Pinpoint the cell where the given text exists, returning its (x, y) midpoint coordinate. 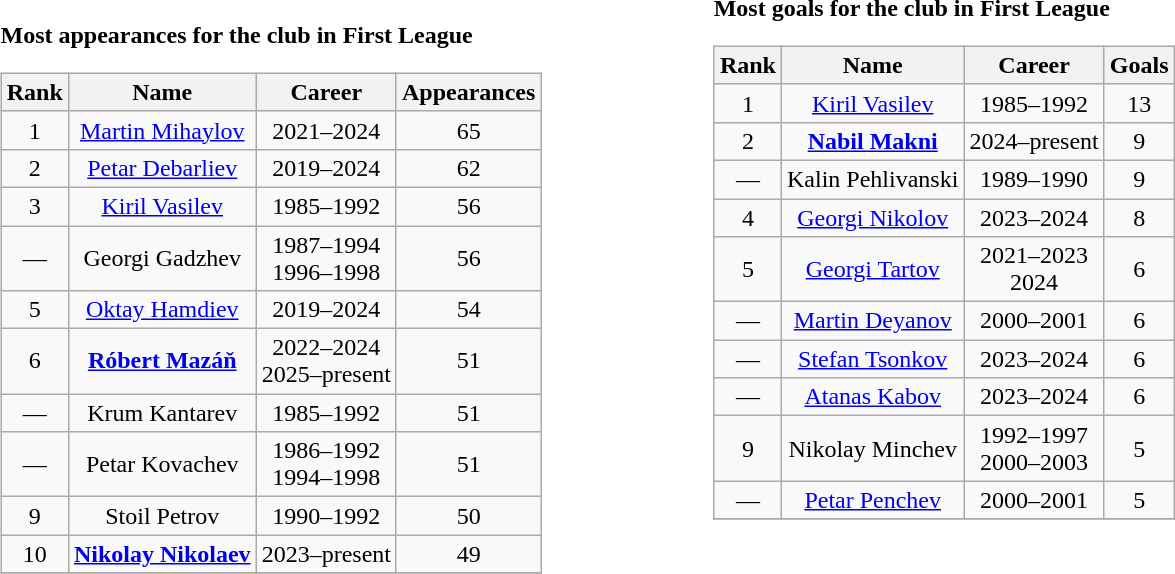
Nikolay Minchev (873, 448)
Petar Kovachev (162, 464)
1986–19921994–1998 (326, 464)
2023–present (326, 554)
2021–20232024 (1034, 270)
49 (468, 554)
Petar Debarliev (162, 168)
Stefan Tsonkov (873, 359)
1987–19941996–1998 (326, 258)
Martin Deyanov (873, 321)
Georgi Tartov (873, 270)
8 (1139, 217)
65 (468, 130)
54 (468, 310)
4 (748, 217)
2022–20242025–present (326, 362)
2021–2024 (326, 130)
13 (1139, 103)
1992–19972000–2003 (1034, 448)
Petar Penchev (873, 500)
Stoil Petrov (162, 516)
2024–present (1034, 141)
Martin Mihaylov (162, 130)
Georgi Nikolov (873, 217)
Goals (1139, 65)
Nabil Makni (873, 141)
Atanas Kabov (873, 397)
Nikolay Nikolaev (162, 554)
Róbert Mazáň (162, 362)
Oktay Hamdiev (162, 310)
Georgi Gadzhev (162, 258)
1989–1990 (1034, 179)
Krum Kantarev (162, 413)
Kalin Pehlivanski (873, 179)
1990–1992 (326, 516)
50 (468, 516)
Appearances (468, 92)
62 (468, 168)
3 (34, 206)
10 (34, 554)
